Identify which cell holds the provided text, then report its (X, Y) central coordinate. 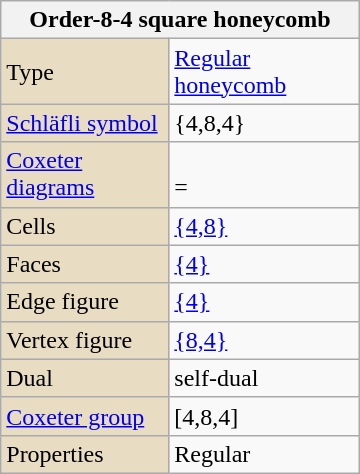
= (264, 174)
{8,4} (264, 340)
Cells (85, 226)
Coxeter group (85, 416)
{4,8} (264, 226)
Dual (85, 378)
self-dual (264, 378)
[4,8,4] (264, 416)
Schläfli symbol (85, 123)
Vertex figure (85, 340)
Regular (264, 454)
Regular honeycomb (264, 72)
Edge figure (85, 302)
Type (85, 72)
Properties (85, 454)
Coxeter diagrams (85, 174)
{4,8,4} (264, 123)
Order-8-4 square honeycomb (180, 20)
Faces (85, 264)
